Capture the cell that displays the provided text and extract its (X, Y) central coordinate. 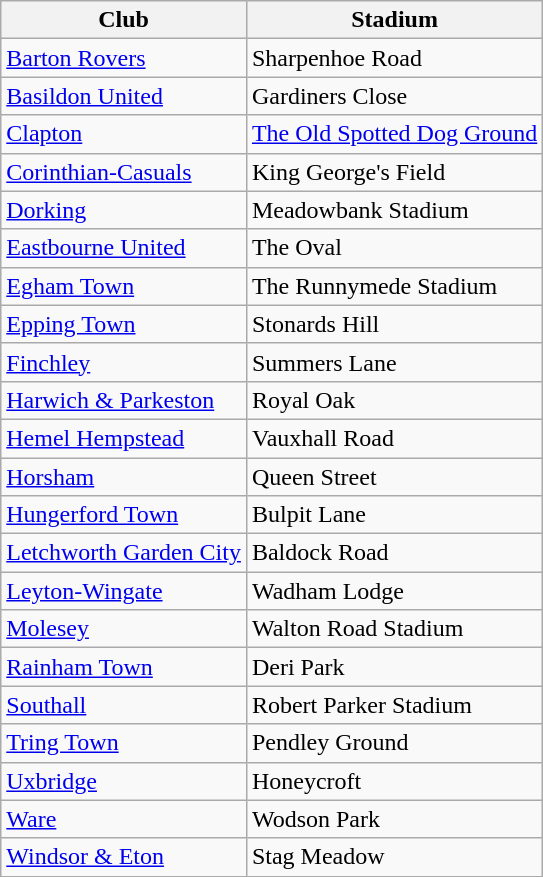
Barton Rovers (124, 58)
Clapton (124, 134)
Tring Town (124, 743)
Deri Park (394, 667)
Ware (124, 819)
Hungerford Town (124, 515)
Dorking (124, 210)
Stadium (394, 20)
Gardiners Close (394, 96)
Southall (124, 705)
Epping Town (124, 324)
Uxbridge (124, 781)
Windsor & Eton (124, 857)
Stag Meadow (394, 857)
Eastbourne United (124, 248)
Walton Road Stadium (394, 629)
Vauxhall Road (394, 438)
The Runnymede Stadium (394, 286)
Rainham Town (124, 667)
Summers Lane (394, 362)
Hemel Hempstead (124, 438)
Queen Street (394, 477)
Leyton-Wingate (124, 591)
Royal Oak (394, 400)
Corinthian-Casuals (124, 172)
Horsham (124, 477)
The Old Spotted Dog Ground (394, 134)
Bulpit Lane (394, 515)
Club (124, 20)
Pendley Ground (394, 743)
Robert Parker Stadium (394, 705)
Egham Town (124, 286)
Finchley (124, 362)
Harwich & Parkeston (124, 400)
Honeycroft (394, 781)
Molesey (124, 629)
The Oval (394, 248)
Wadham Lodge (394, 591)
King George's Field (394, 172)
Basildon United (124, 96)
Baldock Road (394, 553)
Meadowbank Stadium (394, 210)
Letchworth Garden City (124, 553)
Stonards Hill (394, 324)
Wodson Park (394, 819)
Sharpenhoe Road (394, 58)
